Return the (X, Y) coordinate for the center point of the cell that contains the specified text.  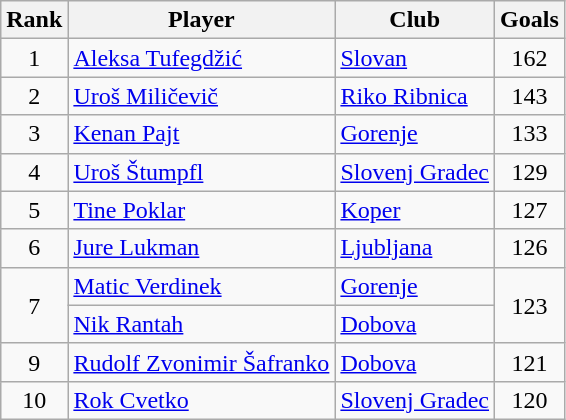
Uroš Štumpfl (202, 172)
Jure Lukman (202, 248)
Rudolf Zvonimir Šafranko (202, 362)
Matic Verdinek (202, 286)
Uroš Miličevič (202, 96)
1 (34, 58)
6 (34, 248)
Goals (530, 20)
Riko Ribnica (415, 96)
Rok Cvetko (202, 400)
120 (530, 400)
127 (530, 210)
126 (530, 248)
3 (34, 134)
Ljubljana (415, 248)
4 (34, 172)
Club (415, 20)
143 (530, 96)
Nik Rantah (202, 324)
Kenan Pajt (202, 134)
7 (34, 305)
Tine Poklar (202, 210)
Aleksa Tufegdžić (202, 58)
2 (34, 96)
Koper (415, 210)
Rank (34, 20)
5 (34, 210)
133 (530, 134)
Slovan (415, 58)
162 (530, 58)
123 (530, 305)
121 (530, 362)
Player (202, 20)
10 (34, 400)
9 (34, 362)
129 (530, 172)
